Extract the [x, y] coordinate from the center of the cell holding the provided text.  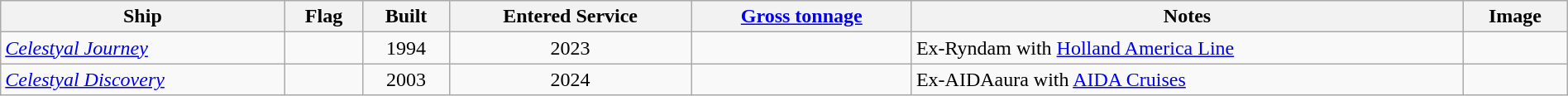
2023 [571, 48]
Flag [324, 17]
2024 [571, 79]
Gross tonnage [801, 17]
Image [1515, 17]
Ex-Ryndam with Holland America Line [1187, 48]
Built [406, 17]
Entered Service [571, 17]
Ship [142, 17]
2003 [406, 79]
Notes [1187, 17]
1994 [406, 48]
Celestyal Discovery [142, 79]
Celestyal Journey [142, 48]
Ex-AIDAaura with AIDA Cruises [1187, 79]
